Search for the cell housing the specified text and yield its (X, Y) center coordinate. 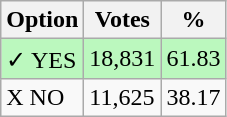
61.83 (194, 59)
X NO (42, 97)
% (194, 20)
Votes (122, 20)
18,831 (122, 59)
Option (42, 20)
38.17 (194, 97)
11,625 (122, 97)
✓ YES (42, 59)
